Search for the cell housing the specified text and yield its (X, Y) center coordinate. 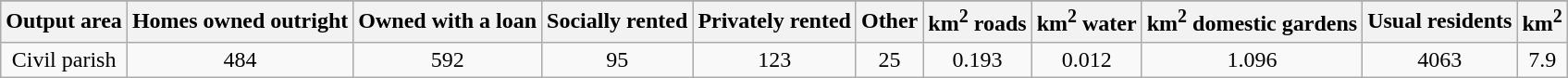
Owned with a loan (448, 22)
25 (889, 59)
Civil parish (65, 59)
4063 (1439, 59)
7.9 (1542, 59)
km2 water (1086, 22)
484 (240, 59)
Privately rented (775, 22)
95 (618, 59)
Other (889, 22)
km2 domestic gardens (1252, 22)
Socially rented (618, 22)
Usual residents (1439, 22)
km2 roads (977, 22)
0.193 (977, 59)
0.012 (1086, 59)
123 (775, 59)
Homes owned outright (240, 22)
Output area (65, 22)
km2 (1542, 22)
1.096 (1252, 59)
592 (448, 59)
